For the text-containing cell, return its midpoint in (x, y) coordinate format. 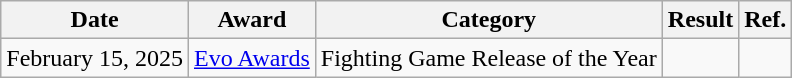
Evo Awards (252, 58)
Category (488, 20)
Result (700, 20)
Date (95, 20)
Ref. (766, 20)
Fighting Game Release of the Year (488, 58)
February 15, 2025 (95, 58)
Award (252, 20)
